Find where the given text appears and provide that cell's center as [x, y] coordinate. 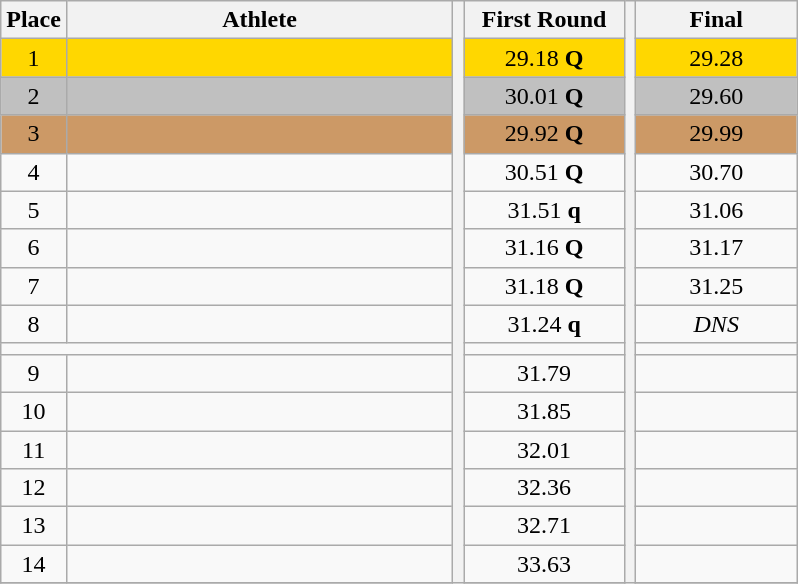
14 [34, 564]
31.17 [716, 248]
12 [34, 488]
32.71 [544, 526]
29.60 [716, 96]
2 [34, 96]
29.18 Q [544, 58]
11 [34, 449]
First Round [544, 20]
5 [34, 210]
30.51 Q [544, 172]
31.79 [544, 373]
31.18 Q [544, 286]
32.01 [544, 449]
13 [34, 526]
3 [34, 134]
8 [34, 324]
DNS [716, 324]
7 [34, 286]
Place [34, 20]
31.06 [716, 210]
29.92 Q [544, 134]
29.28 [716, 58]
31.51 q [544, 210]
31.16 Q [544, 248]
1 [34, 58]
33.63 [544, 564]
30.01 Q [544, 96]
Final [716, 20]
30.70 [716, 172]
29.99 [716, 134]
32.36 [544, 488]
31.85 [544, 411]
4 [34, 172]
Athlete [259, 20]
31.24 q [544, 324]
10 [34, 411]
31.25 [716, 286]
6 [34, 248]
9 [34, 373]
